For the text-containing cell, return its midpoint in [x, y] coordinate format. 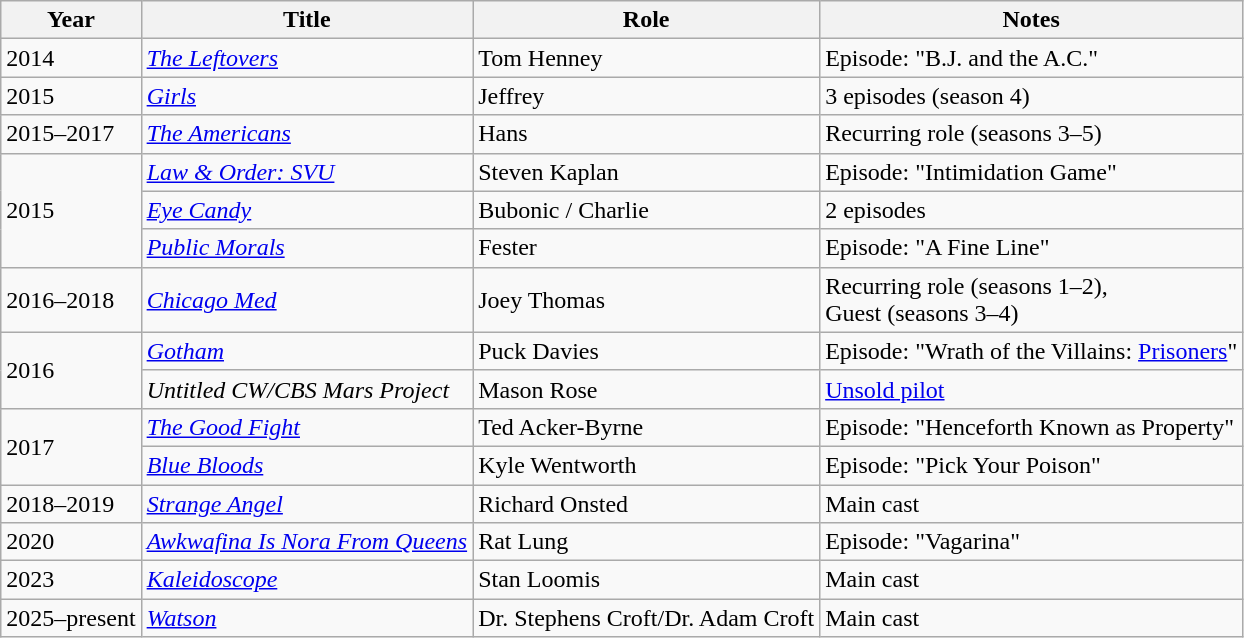
The Americans [307, 134]
Role [646, 20]
2017 [71, 446]
Blue Bloods [307, 465]
Recurring role (seasons 3–5) [1032, 134]
Stan Loomis [646, 580]
2018–2019 [71, 503]
The Good Fight [307, 427]
Steven Kaplan [646, 172]
Awkwafina Is Nora From Queens [307, 542]
Episode: "Henceforth Known as Property" [1032, 427]
Episode: "Vagarina" [1032, 542]
Unsold pilot [1032, 389]
Eye Candy [307, 210]
Puck Davies [646, 351]
The Leftovers [307, 58]
2014 [71, 58]
Untitled CW/CBS Mars Project [307, 389]
2025–present [71, 618]
Richard Onsted [646, 503]
Title [307, 20]
Episode: "B.J. and the A.C." [1032, 58]
Girls [307, 96]
Rat Lung [646, 542]
Strange Angel [307, 503]
Notes [1032, 20]
Joey Thomas [646, 300]
Watson [307, 618]
Dr. Stephens Croft/Dr. Adam Croft [646, 618]
Hans [646, 134]
2020 [71, 542]
Episode: "Wrath of the Villains: Prisoners" [1032, 351]
Episode: "Pick Your Poison" [1032, 465]
Jeffrey [646, 96]
2023 [71, 580]
Kaleidoscope [307, 580]
Episode: "A Fine Line" [1032, 248]
2016–2018 [71, 300]
Chicago Med [307, 300]
Gotham [307, 351]
Episode: "Intimidation Game" [1032, 172]
Bubonic / Charlie [646, 210]
Mason Rose [646, 389]
2 episodes [1032, 210]
Kyle Wentworth [646, 465]
2015–2017 [71, 134]
Recurring role (seasons 1–2),Guest (seasons 3–4) [1032, 300]
2016 [71, 370]
Year [71, 20]
Public Morals [307, 248]
3 episodes (season 4) [1032, 96]
Law & Order: SVU [307, 172]
Tom Henney [646, 58]
Ted Acker-Byrne [646, 427]
Fester [646, 248]
